Return the (x, y) coordinate for the center point of the cell that contains the specified text.  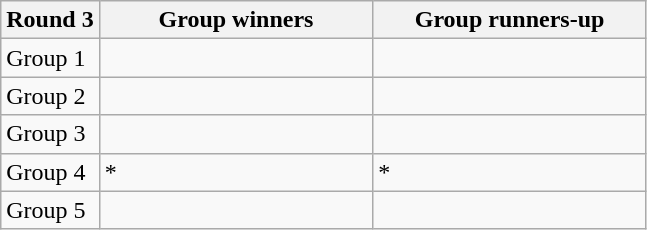
Group 2 (50, 96)
Group 5 (50, 210)
Group winners (236, 20)
Group 4 (50, 172)
Group runners-up (510, 20)
Round 3 (50, 20)
Group 1 (50, 58)
Group 3 (50, 134)
